Locate the cell with the specified text and output its [x, y] center coordinate. 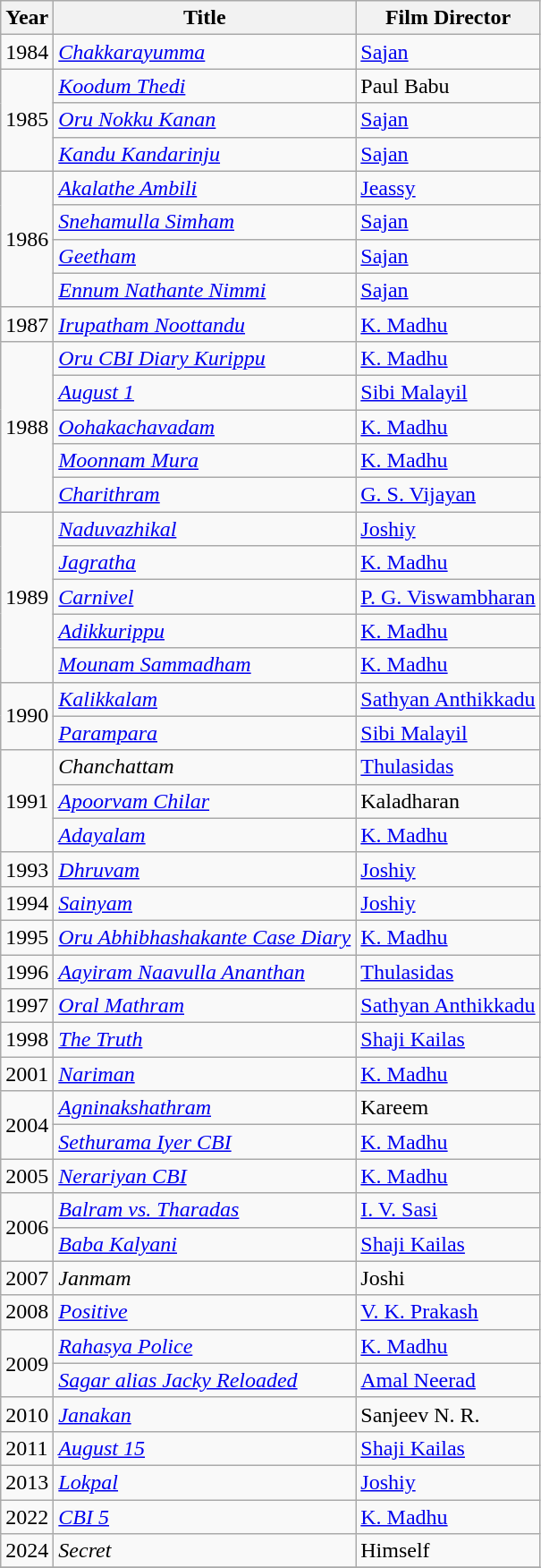
August 1 [205, 392]
2013 [27, 1482]
1989 [27, 597]
1994 [27, 903]
Naduvazhikal [205, 529]
The Truth [205, 1040]
Kalikkalam [205, 699]
Oru CBI Diary Kurippu [205, 358]
Oru Nokku Kanan [205, 120]
Aayiram Naavulla Ananthan [205, 971]
Film Director [449, 18]
Sanjeev N. R. [449, 1414]
Snehamulla Simham [205, 222]
Sagar alias Jacky Reloaded [205, 1380]
I. V. Sasi [449, 1210]
1997 [27, 1006]
Jagratha [205, 563]
2007 [27, 1278]
2011 [27, 1448]
Adikkurippu [205, 631]
1991 [27, 801]
Secret [205, 1551]
Carnivel [205, 597]
Geetham [205, 256]
2022 [27, 1517]
Akalathe Ambili [205, 188]
2005 [27, 1176]
Year [27, 18]
CBI 5 [205, 1517]
Amal Neerad [449, 1380]
1985 [27, 120]
1995 [27, 937]
P. G. Viswambharan [449, 597]
2009 [27, 1363]
August 15 [205, 1448]
1993 [27, 869]
Agninakshathram [205, 1108]
1986 [27, 239]
Nariman [205, 1074]
V. K. Prakash [449, 1312]
Kandu Kandarinju [205, 154]
Koodum Thedi [205, 86]
Baba Kalyani [205, 1244]
1998 [27, 1040]
Chanchattam [205, 767]
2001 [27, 1074]
Lokpal [205, 1482]
Joshi [449, 1278]
1984 [27, 52]
Moonnam Mura [205, 461]
Dhruvam [205, 869]
Janmam [205, 1278]
Sainyam [205, 903]
Himself [449, 1551]
Balram vs. Tharadas [205, 1210]
Janakan [205, 1414]
2008 [27, 1312]
Sethurama Iyer CBI [205, 1142]
Irupatham Noottandu [205, 324]
1996 [27, 971]
1988 [27, 426]
2010 [27, 1414]
Adayalam [205, 835]
Parampara [205, 733]
Jeassy [449, 188]
Kareem [449, 1108]
1990 [27, 716]
Title [205, 18]
Apoorvam Chilar [205, 801]
Ennum Nathante Nimmi [205, 290]
Oru Abhibhashakante Case Diary [205, 937]
Positive [205, 1312]
Rahasya Police [205, 1346]
2024 [27, 1551]
Paul Babu [449, 86]
2006 [27, 1227]
Oral Mathram [205, 1006]
Mounam Sammadham [205, 665]
2004 [27, 1125]
1987 [27, 324]
Nerariyan CBI [205, 1176]
Chakkarayumma [205, 52]
Charithram [205, 495]
Oohakachavadam [205, 427]
Kaladharan [449, 801]
G. S. Vijayan [449, 495]
